Detect which cell encompasses the target text, then output its [x, y] center coordinate. 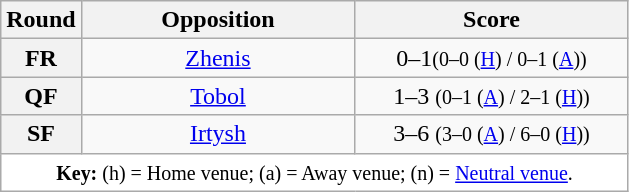
Key: (h) = Home venue; (a) = Away venue; (n) = Neutral venue. [315, 172]
FR [41, 58]
Opposition [218, 20]
Tobol [218, 96]
3–6 (3–0 (A) / 6–0 (H)) [492, 134]
Round [41, 20]
Irtysh [218, 134]
Zhenis [218, 58]
QF [41, 96]
1–3 (0–1 (A) / 2–1 (H)) [492, 96]
0–1(0–0 (H) / 0–1 (A)) [492, 58]
SF [41, 134]
Score [492, 20]
